Return the [X, Y] coordinate for the center point of the cell that contains the specified text.  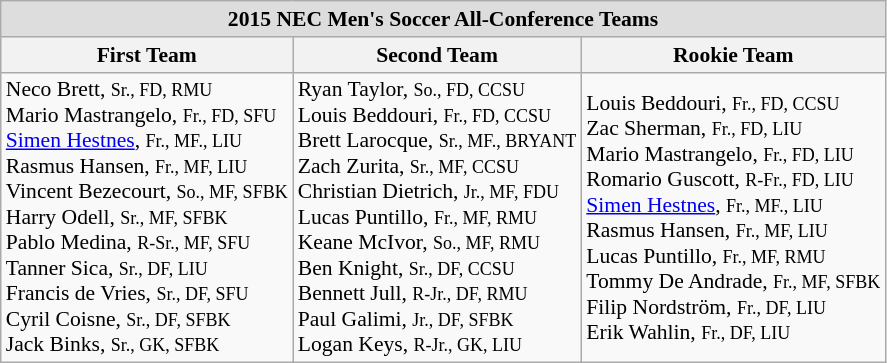
Second Team [438, 55]
First Team [147, 55]
Rookie Team [733, 55]
2015 NEC Men's Soccer All-Conference Teams [444, 19]
